For the text-containing cell, return its midpoint in (X, Y) coordinate format. 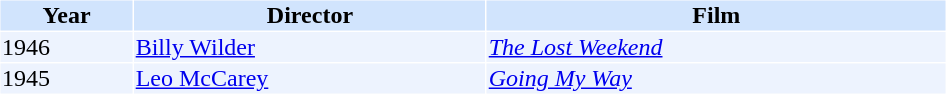
Leo McCarey (310, 79)
Billy Wilder (310, 47)
Film (716, 15)
Going My Way (716, 79)
1945 (66, 79)
Director (310, 15)
The Lost Weekend (716, 47)
Year (66, 15)
1946 (66, 47)
